Search for the cell housing the specified text and yield its [X, Y] center coordinate. 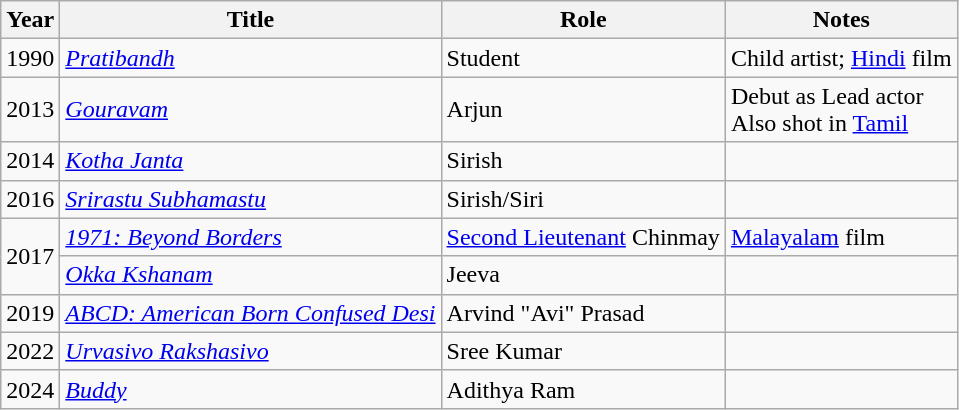
Second Lieutenant Chinmay [583, 237]
Sirish/Siri [583, 199]
Srirastu Subhamastu [250, 199]
2019 [30, 313]
Notes [841, 20]
Okka Kshanam [250, 275]
2017 [30, 256]
Debut as Lead actor Also shot in Tamil [841, 110]
2014 [30, 161]
Kotha Janta [250, 161]
Child artist; Hindi film [841, 58]
Pratibandh [250, 58]
Title [250, 20]
2013 [30, 110]
Arvind "Avi" Prasad [583, 313]
Year [30, 20]
1971: Beyond Borders [250, 237]
Arjun [583, 110]
Adithya Ram [583, 389]
2024 [30, 389]
2022 [30, 351]
Buddy [250, 389]
1990 [30, 58]
Jeeva [583, 275]
Urvasivo Rakshasivo [250, 351]
Malayalam film [841, 237]
Sirish [583, 161]
Role [583, 20]
Student [583, 58]
Gouravam [250, 110]
Sree Kumar [583, 351]
2016 [30, 199]
ABCD: American Born Confused Desi [250, 313]
